Capture the cell that displays the provided text and extract its (X, Y) central coordinate. 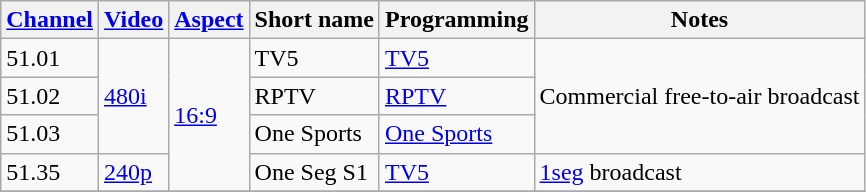
Commercial free-to-air broadcast (700, 96)
Notes (700, 20)
51.02 (50, 96)
480i (134, 96)
51.35 (50, 172)
1seg broadcast (700, 172)
Channel (50, 20)
240p (134, 172)
16:9 (209, 115)
51.03 (50, 134)
Programming (456, 20)
Short name (314, 20)
Video (134, 20)
51.01 (50, 58)
Aspect (209, 20)
One Seg S1 (314, 172)
